Find where the given text appears and provide that cell's center as (X, Y) coordinate. 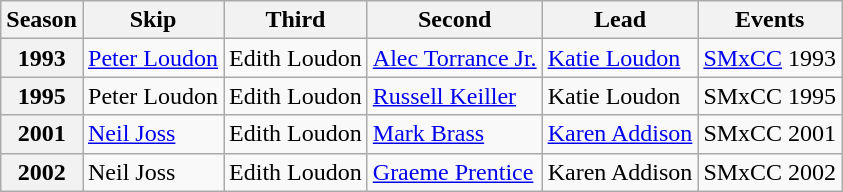
1995 (42, 96)
SMxCC 1993 (770, 58)
Events (770, 20)
Second (454, 20)
1993 (42, 58)
Russell Keiller (454, 96)
SMxCC 2001 (770, 134)
2002 (42, 172)
SMxCC 2002 (770, 172)
Alec Torrance Jr. (454, 58)
SMxCC 1995 (770, 96)
Skip (152, 20)
Graeme Prentice (454, 172)
Mark Brass (454, 134)
Third (296, 20)
2001 (42, 134)
Season (42, 20)
Lead (620, 20)
